Return the [X, Y] coordinate for the center point of the cell that contains the specified text.  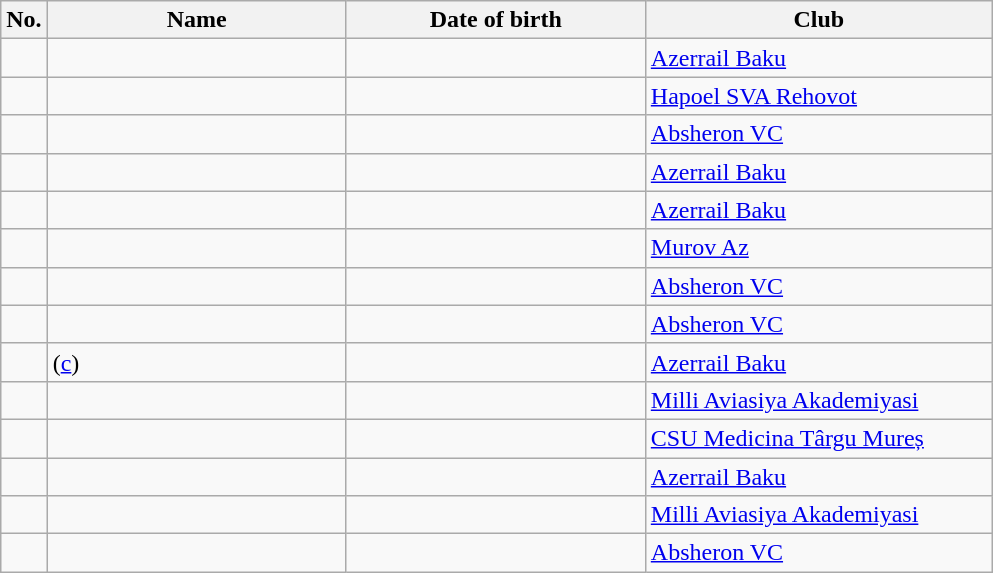
Date of birth [496, 20]
No. [24, 20]
CSU Medicina Târgu Mureș [818, 438]
Club [818, 20]
Name [196, 20]
Murov Az [818, 248]
(c) [196, 362]
Hapoel SVA Rehovot [818, 96]
